Search for the cell housing the specified text and yield its [X, Y] center coordinate. 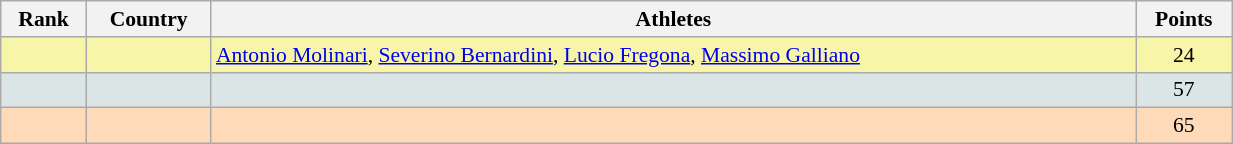
65 [1184, 126]
24 [1184, 55]
Country [148, 19]
Antonio Molinari, Severino Bernardini, Lucio Fregona, Massimo Galliano [674, 55]
Rank [44, 19]
57 [1184, 90]
Athletes [674, 19]
Points [1184, 19]
